Extract the [X, Y] coordinate from the center of the cell holding the provided text.  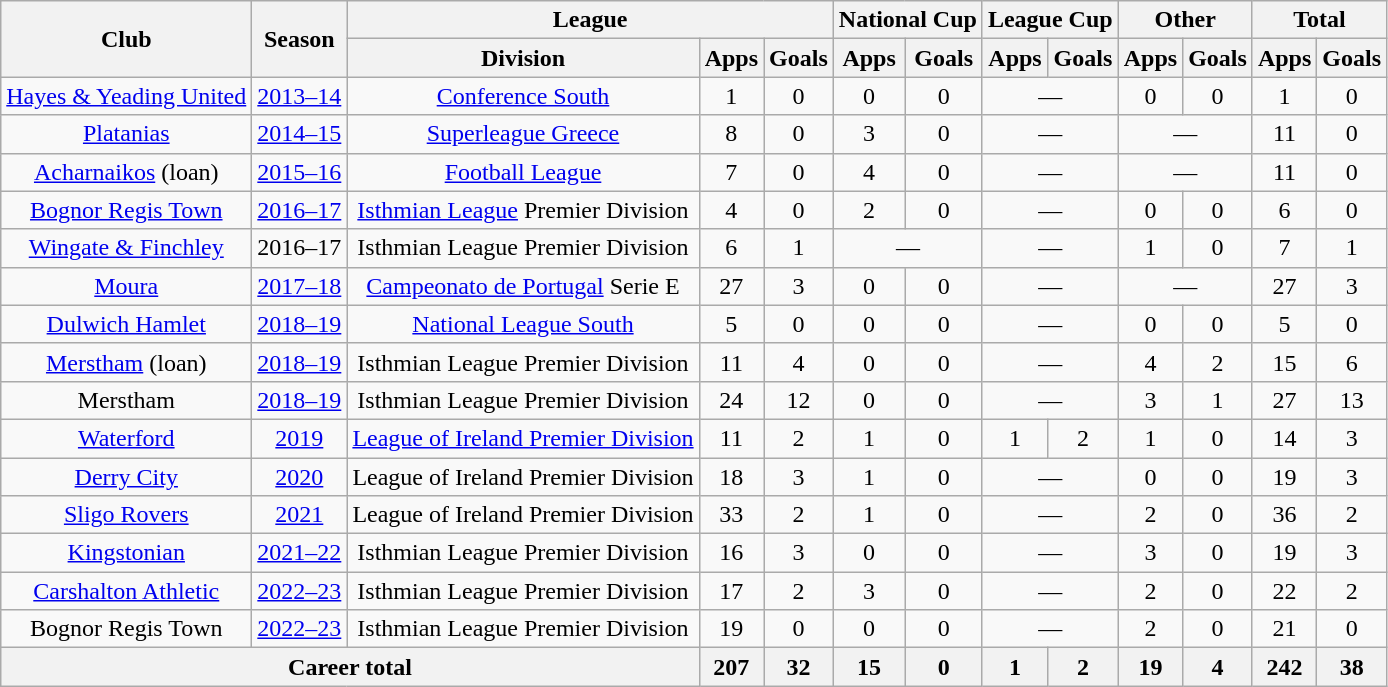
Season [300, 39]
Merstham [126, 400]
207 [731, 667]
13 [1352, 400]
33 [731, 515]
8 [731, 134]
Dulwich Hamlet [126, 324]
Campeonato de Portugal Serie E [523, 286]
12 [799, 400]
32 [799, 667]
18 [731, 477]
14 [1284, 438]
Platanias [126, 134]
21 [1284, 629]
Acharnaikos (loan) [126, 172]
Carshalton Athletic [126, 591]
17 [731, 591]
Merstham (loan) [126, 362]
2014–15 [300, 134]
Other [1185, 20]
National Cup [908, 20]
Derry City [126, 477]
Football League [523, 172]
242 [1284, 667]
2020 [300, 477]
Sligo Rovers [126, 515]
League [590, 20]
Career total [350, 667]
2017–18 [300, 286]
National League South [523, 324]
Total [1319, 20]
2019 [300, 438]
Wingate & Finchley [126, 248]
Kingstonian [126, 553]
22 [1284, 591]
24 [731, 400]
Club [126, 39]
2013–14 [300, 96]
Moura [126, 286]
League Cup [1050, 20]
2021 [300, 515]
Waterford [126, 438]
Division [523, 58]
36 [1284, 515]
16 [731, 553]
Superleague Greece [523, 134]
Hayes & Yeading United [126, 96]
2015–16 [300, 172]
2021–22 [300, 553]
Conference South [523, 96]
38 [1352, 667]
